Capture the cell that displays the provided text and extract its [x, y] central coordinate. 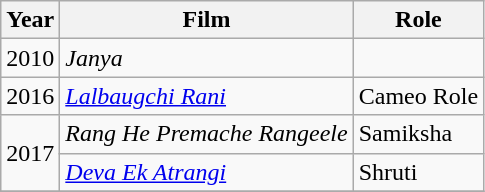
2010 [30, 58]
Year [30, 20]
Lalbaugchi Rani [206, 96]
Samiksha [418, 134]
2016 [30, 96]
Janya [206, 58]
Shruti [418, 172]
Deva Ek Atrangi [206, 172]
Film [206, 20]
Rang He Premache Rangeele [206, 134]
2017 [30, 153]
Role [418, 20]
Cameo Role [418, 96]
